Output the [x, y] coordinate of the center of the cell containing the given text.  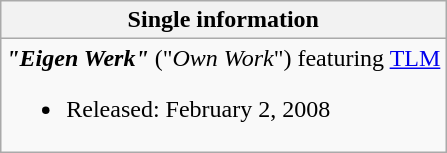
"Eigen Werk" ("Own Work") featuring TLMReleased: February 2, 2008 [224, 96]
Single information [224, 20]
